Return [x, y] of the center of cell containing provided text 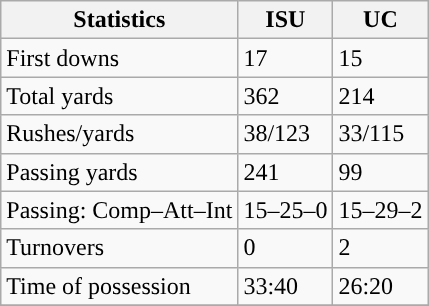
15 [380, 58]
Time of possession [120, 286]
38/123 [286, 134]
17 [286, 58]
ISU [286, 20]
First downs [120, 58]
15–29–2 [380, 210]
2 [380, 248]
Total yards [120, 96]
362 [286, 96]
Passing yards [120, 172]
UC [380, 20]
Statistics [120, 20]
0 [286, 248]
241 [286, 172]
33:40 [286, 286]
99 [380, 172]
214 [380, 96]
15–25–0 [286, 210]
33/115 [380, 134]
Rushes/yards [120, 134]
Passing: Comp–Att–Int [120, 210]
26:20 [380, 286]
Turnovers [120, 248]
